Locate the cell with the specified text and output its (x, y) center coordinate. 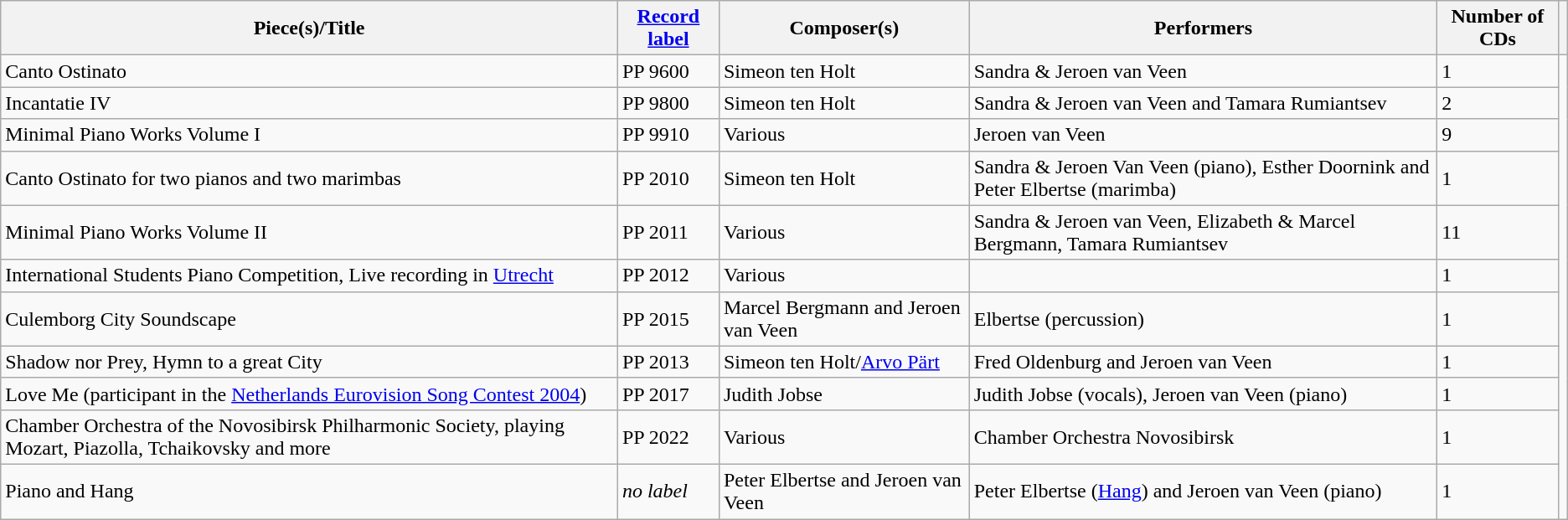
Sandra & Jeroen van Veen (1203, 71)
2 (1498, 103)
11 (1498, 233)
9 (1498, 135)
no label (668, 491)
PP 2011 (668, 233)
Shadow nor Prey, Hymn to a great City (310, 362)
PP 9910 (668, 135)
Canto Ostinato (310, 71)
PP 9600 (668, 71)
PP 9800 (668, 103)
PP 2015 (668, 318)
Piece(s)/Title (310, 28)
Elbertse (percussion) (1203, 318)
PP 2017 (668, 394)
Sandra & Jeroen Van Veen (piano), Esther Doornink and Peter Elbertse (marimba) (1203, 178)
Peter Elbertse and Jeroen van Veen (844, 491)
Piano and Hang (310, 491)
Performers (1203, 28)
Jeroen van Veen (1203, 135)
PP 2013 (668, 362)
PP 2022 (668, 437)
Sandra & Jeroen van Veen, Elizabeth & Marcel Bergmann, Tamara Rumiantsev (1203, 233)
Incantatie IV (310, 103)
Sandra & Jeroen van Veen and Tamara Rumiantsev (1203, 103)
Judith Jobse (844, 394)
PP 2012 (668, 275)
Culemborg City Soundscape (310, 318)
Number of CDs (1498, 28)
Record label (668, 28)
Chamber Orchestra of the Novosibirsk Philharmonic Society, playing Mozart, Piazolla, Tchaikovsky and more (310, 437)
Love Me (participant in the Netherlands Eurovision Song Contest 2004) (310, 394)
Marcel Bergmann and Jeroen van Veen (844, 318)
International Students Piano Competition, Live recording in Utrecht (310, 275)
Judith Jobse (vocals), Jeroen van Veen (piano) (1203, 394)
Composer(s) (844, 28)
Simeon ten Holt/Arvo Pärt (844, 362)
Chamber Orchestra Novosibirsk (1203, 437)
Minimal Piano Works Volume I (310, 135)
PP 2010 (668, 178)
Canto Ostinato for two pianos and two marimbas (310, 178)
Minimal Piano Works Volume II (310, 233)
Peter Elbertse (Hang) and Jeroen van Veen (piano) (1203, 491)
Fred Oldenburg and Jeroen van Veen (1203, 362)
